Return (X, Y) of the center of cell containing provided text 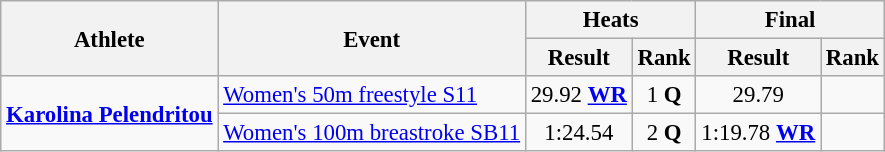
Athlete (110, 38)
Women's 100m breastroke SB11 (372, 133)
2 Q (664, 133)
Karolina Pelendritou (110, 114)
Final (790, 20)
1:24.54 (578, 133)
29.92 WR (578, 95)
29.79 (758, 95)
Heats (610, 20)
1 Q (664, 95)
Event (372, 38)
Women's 50m freestyle S11 (372, 95)
1:19.78 WR (758, 133)
